From the cell containing the given text, extract its center point as (X, Y) coordinate. 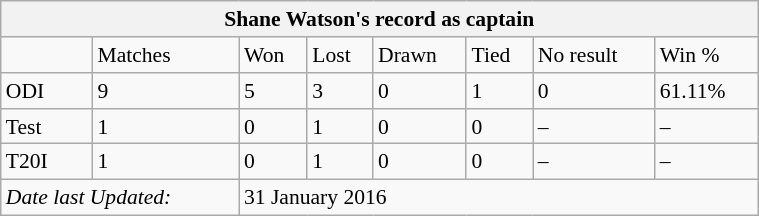
No result (594, 55)
Date last Updated: (120, 197)
Drawn (420, 55)
3 (340, 91)
Tied (499, 55)
Win % (706, 55)
Matches (166, 55)
Lost (340, 55)
Shane Watson's record as captain (380, 19)
T20I (47, 162)
Test (47, 126)
Won (273, 55)
9 (166, 91)
31 January 2016 (498, 197)
ODI (47, 91)
5 (273, 91)
61.11% (706, 91)
